Search for the cell housing the specified text and yield its [x, y] center coordinate. 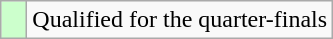
Qualified for the quarter-finals [180, 20]
